From the cell containing the given text, extract its center point as (x, y) coordinate. 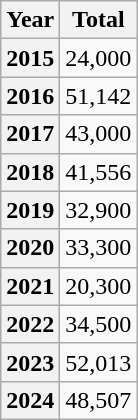
48,507 (98, 400)
2024 (30, 400)
2022 (30, 324)
34,500 (98, 324)
24,000 (98, 58)
2023 (30, 362)
Year (30, 20)
2018 (30, 172)
43,000 (98, 134)
2020 (30, 248)
2016 (30, 96)
2021 (30, 286)
52,013 (98, 362)
2019 (30, 210)
32,900 (98, 210)
41,556 (98, 172)
20,300 (98, 286)
51,142 (98, 96)
2017 (30, 134)
33,300 (98, 248)
2015 (30, 58)
Total (98, 20)
